Output the [X, Y] coordinate of the center of the cell containing the given text.  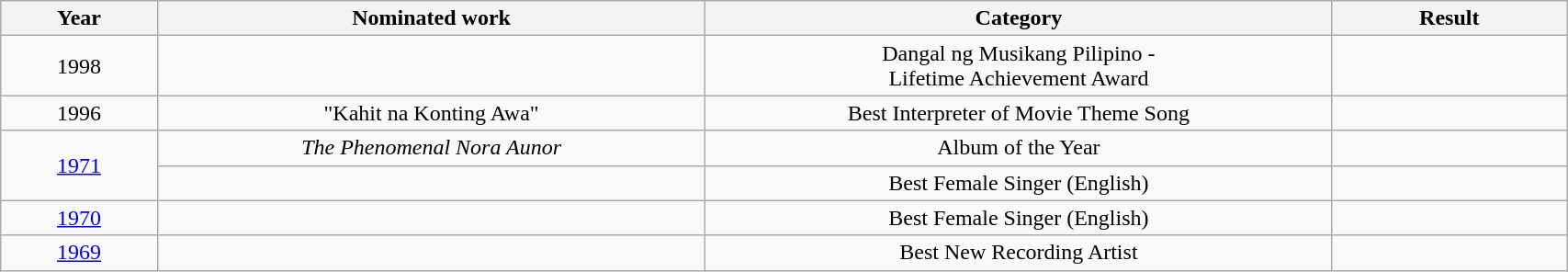
1996 [79, 113]
1970 [79, 218]
Nominated work [432, 18]
Year [79, 18]
1971 [79, 165]
Result [1450, 18]
Album of the Year [1019, 148]
The Phenomenal Nora Aunor [432, 148]
Best New Recording Artist [1019, 253]
Dangal ng Musikang Pilipino - Lifetime Achievement Award [1019, 66]
1969 [79, 253]
Best Interpreter of Movie Theme Song [1019, 113]
Category [1019, 18]
1998 [79, 66]
"Kahit na Konting Awa" [432, 113]
